From the cell containing the given text, extract its center point as [x, y] coordinate. 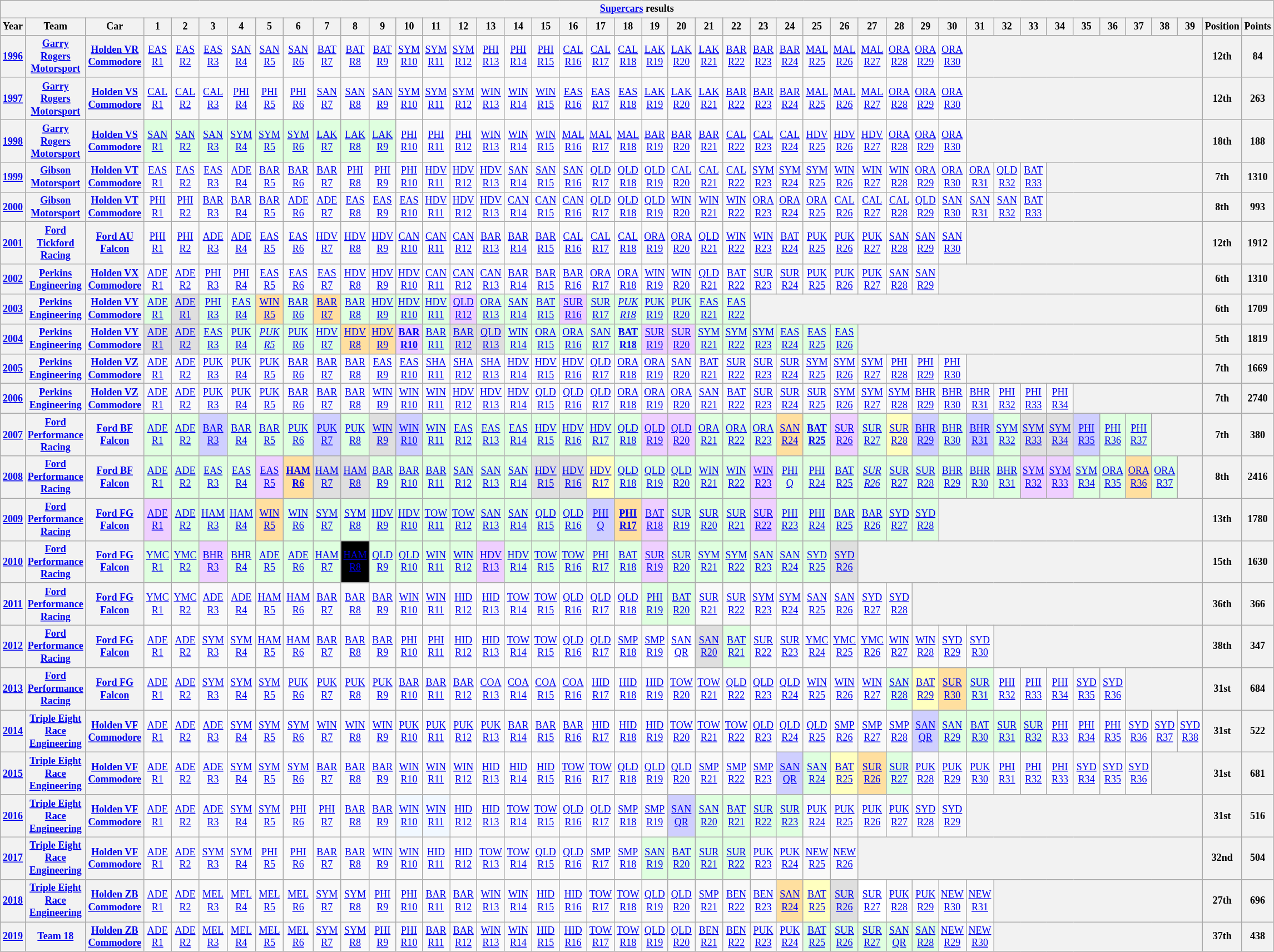
PHIR15 [546, 56]
WINR6 [298, 519]
BATR9 [383, 56]
CALR28 [899, 207]
SURR25 [817, 399]
27th [1222, 900]
2001 [13, 243]
1819 [1258, 339]
29 [925, 27]
COAR16 [573, 689]
39 [1190, 27]
2740 [1258, 399]
SANR3 [214, 141]
BHRR3 [214, 562]
SANR26 [845, 604]
380 [1258, 434]
SMPR22 [736, 773]
CALR3 [214, 98]
PHIR23 [790, 519]
ORAR31 [980, 177]
1998 [13, 141]
32 [1007, 27]
5 [269, 27]
2011 [13, 604]
ORAR16 [573, 339]
HIDR14 [518, 773]
EASR8 [355, 207]
BARR21 [708, 141]
1 [157, 27]
SURR30 [953, 689]
13th [1222, 519]
TOWR13 [490, 858]
Ford Tickford Racing [56, 243]
PHIR13 [490, 56]
33 [1034, 27]
ORAR37 [1164, 477]
TOWR22 [736, 731]
2 [185, 27]
PHIR30 [953, 369]
SHAR13 [490, 369]
15 [546, 27]
SANR23 [764, 562]
LAKR7 [327, 141]
2004 [13, 339]
1997 [13, 98]
17 [601, 27]
EASR14 [518, 434]
1669 [1258, 369]
2015 [13, 773]
84 [1258, 56]
PHIR19 [655, 604]
PUKR20 [682, 309]
14 [518, 27]
516 [1258, 816]
BATR8 [355, 56]
1996 [13, 56]
SMPR23 [764, 773]
ORAR22 [736, 434]
2416 [1258, 477]
2010 [13, 562]
QLDR29 [925, 207]
24 [790, 27]
SHAR12 [464, 369]
CALR2 [185, 98]
SANR9 [383, 98]
2005 [13, 369]
PHIR7 [327, 816]
CALR27 [872, 207]
Position [1222, 27]
EASR7 [327, 279]
PUKR13 [490, 731]
2006 [13, 399]
NEWR26 [845, 858]
Year [13, 27]
WINR19 [655, 279]
PHIR37 [1139, 434]
2002 [13, 279]
SANR25 [817, 604]
22 [736, 27]
684 [1258, 689]
ORAR13 [490, 309]
696 [1258, 900]
36 [1113, 27]
347 [1258, 646]
MALR18 [628, 141]
LAKR8 [355, 141]
YMCR25 [845, 646]
32nd [1222, 858]
SYDR38 [1190, 731]
16 [573, 27]
SYDR30 [980, 646]
ORAR25 [817, 207]
LAKR9 [383, 141]
PHIR28 [899, 369]
9 [383, 27]
6 [298, 27]
SYDR37 [1164, 731]
SURR16 [573, 309]
PUKR11 [436, 731]
SYMR28 [899, 399]
27 [872, 27]
EASR17 [601, 98]
BENR21 [708, 937]
CANR13 [490, 279]
Ford AU Falcon [115, 243]
SANR21 [708, 399]
SANR19 [655, 858]
CALR24 [790, 141]
2013 [13, 689]
18 [628, 27]
10 [409, 27]
WINR8 [355, 731]
36th [1222, 604]
BENR23 [764, 900]
EASR26 [845, 339]
EASR21 [708, 309]
8 [355, 27]
PHIR14 [518, 56]
TOWR11 [436, 519]
EASR18 [628, 98]
HDVR26 [845, 141]
504 [1258, 858]
23 [764, 27]
ORAR35 [1113, 477]
MALR17 [601, 141]
PHIR29 [925, 369]
35 [1087, 27]
ORAR21 [708, 434]
SMPR28 [899, 731]
20 [682, 27]
366 [1258, 604]
ADER7 [327, 207]
37 [1139, 27]
HDVR25 [817, 141]
2008 [13, 477]
2017 [13, 858]
YMCR26 [872, 646]
HAMR3 [214, 519]
25 [817, 27]
2019 [13, 937]
38 [1164, 27]
PHIR12 [464, 141]
ORAR24 [790, 207]
13 [490, 27]
SYDR26 [845, 562]
CANR10 [409, 243]
2016 [13, 816]
522 [1258, 731]
CANR15 [546, 207]
EASR12 [464, 434]
EASR16 [573, 98]
EASR22 [736, 309]
QLDR32 [1007, 177]
438 [1258, 937]
1999 [13, 177]
2000 [13, 207]
QLDR9 [383, 562]
SANR17 [601, 339]
1709 [1258, 309]
SYDR34 [1087, 773]
1780 [1258, 519]
SHAR11 [436, 369]
CALR1 [157, 98]
15th [1222, 562]
ADER5 [269, 562]
PUKR9 [383, 689]
SANR8 [355, 98]
PUKR18 [628, 309]
WINR7 [327, 731]
BARR19 [655, 141]
37th [1222, 937]
NEWR29 [953, 937]
BARR26 [872, 519]
PHIR36 [1113, 434]
CANR16 [573, 207]
SANR31 [980, 207]
COAR15 [546, 689]
21 [708, 27]
SANR1 [157, 141]
BARR13 [490, 243]
681 [1258, 773]
30 [953, 27]
CALR21 [708, 177]
2003 [13, 309]
3 [214, 27]
CANR14 [518, 207]
19 [655, 27]
ORAR36 [1139, 477]
HIDR11 [436, 858]
993 [1258, 207]
ORAR17 [601, 279]
COAR14 [518, 689]
SURR17 [601, 309]
Team [56, 27]
SANR15 [546, 177]
11 [436, 27]
SMPR17 [601, 858]
Car [115, 27]
BATR15 [546, 309]
SMPR26 [845, 731]
WINR25 [817, 689]
5th [1222, 339]
YMCR24 [817, 646]
Supercars results [637, 9]
SANR7 [327, 98]
26 [845, 27]
Holden VR Commodore [115, 56]
Points [1258, 27]
Team 18 [56, 937]
Holden VX Commodore [115, 279]
SMPR27 [872, 731]
SANR32 [1007, 207]
QLDR12 [464, 309]
38th [1222, 646]
COAR13 [490, 689]
SURR32 [1034, 731]
SANR6 [298, 56]
PUKR12 [464, 731]
BATR30 [980, 731]
2018 [13, 900]
188 [1258, 141]
QLDR13 [490, 339]
BARR20 [682, 141]
CALR20 [682, 177]
ORAR15 [546, 339]
SYDR25 [817, 562]
NEWR31 [980, 900]
12 [464, 27]
PHIR31 [1007, 773]
BARR25 [845, 519]
NEWR25 [817, 858]
MALR16 [573, 141]
QLDR10 [409, 562]
SANR12 [464, 477]
SANR5 [269, 56]
2007 [13, 434]
7 [327, 27]
HDVR27 [872, 141]
BATR24 [790, 243]
31 [980, 27]
EASR24 [790, 339]
4 [241, 27]
34 [1060, 27]
EASR25 [817, 339]
BATR7 [327, 56]
2012 [13, 646]
2009 [13, 519]
2014 [13, 731]
QLDR22 [736, 689]
SANR16 [573, 177]
HAMR4 [241, 519]
1630 [1258, 562]
QLDR25 [817, 731]
PHIR8 [355, 177]
CALR23 [764, 141]
PUKR30 [980, 773]
EASR13 [490, 434]
PUKR10 [409, 731]
SANR2 [185, 141]
PUKR19 [655, 309]
CALR26 [845, 207]
28 [899, 27]
TOWR12 [464, 519]
18th [1222, 141]
263 [1258, 98]
1912 [1258, 243]
SANR4 [241, 56]
BHRR4 [241, 562]
BATR29 [925, 689]
